Search for the cell housing the specified text and yield its (X, Y) center coordinate. 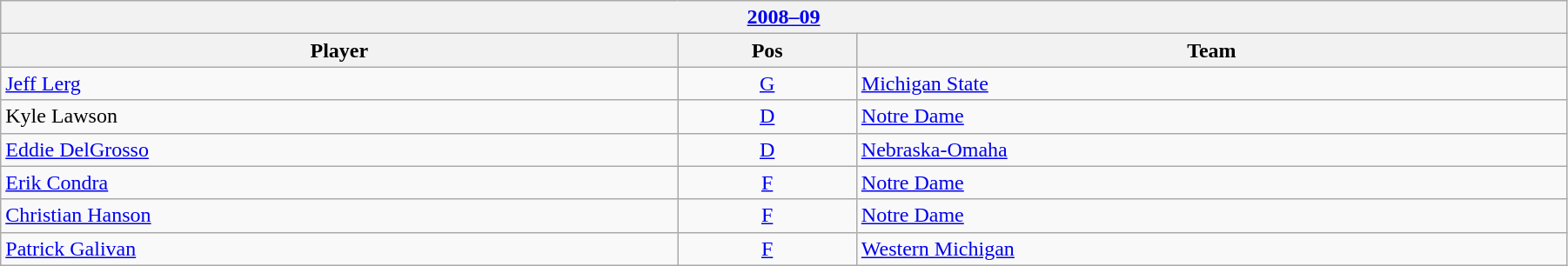
Player (339, 50)
Patrick Galivan (339, 249)
2008–09 (784, 17)
Erik Condra (339, 183)
G (767, 83)
Nebraska-Omaha (1211, 150)
Kyle Lawson (339, 116)
Western Michigan (1211, 249)
Jeff Lerg (339, 83)
Christian Hanson (339, 216)
Michigan State (1211, 83)
Pos (767, 50)
Team (1211, 50)
Eddie DelGrosso (339, 150)
